For the text-containing cell, return its midpoint in [x, y] coordinate format. 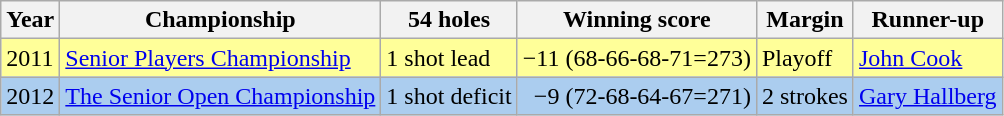
54 holes [449, 20]
Margin [804, 20]
The Senior Open Championship [220, 96]
Senior Players Championship [220, 58]
Winning score [636, 20]
2011 [30, 58]
2012 [30, 96]
Year [30, 20]
Playoff [804, 58]
Gary Hallberg [928, 96]
John Cook [928, 58]
Runner-up [928, 20]
2 strokes [804, 96]
−11 (68-66-68-71=273) [636, 58]
1 shot lead [449, 58]
1 shot deficit [449, 96]
Championship [220, 20]
−9 (72-68-64-67=271) [636, 96]
